Detect which cell encompasses the target text, then output its [x, y] center coordinate. 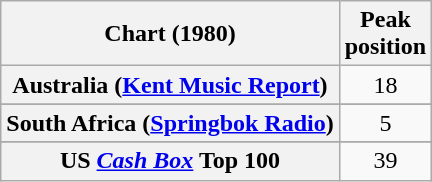
39 [385, 161]
US Cash Box Top 100 [170, 161]
Peakposition [385, 34]
18 [385, 85]
5 [385, 123]
Chart (1980) [170, 34]
Australia (Kent Music Report) [170, 85]
South Africa (Springbok Radio) [170, 123]
